Pinpoint the cell where the given text exists, returning its (X, Y) midpoint coordinate. 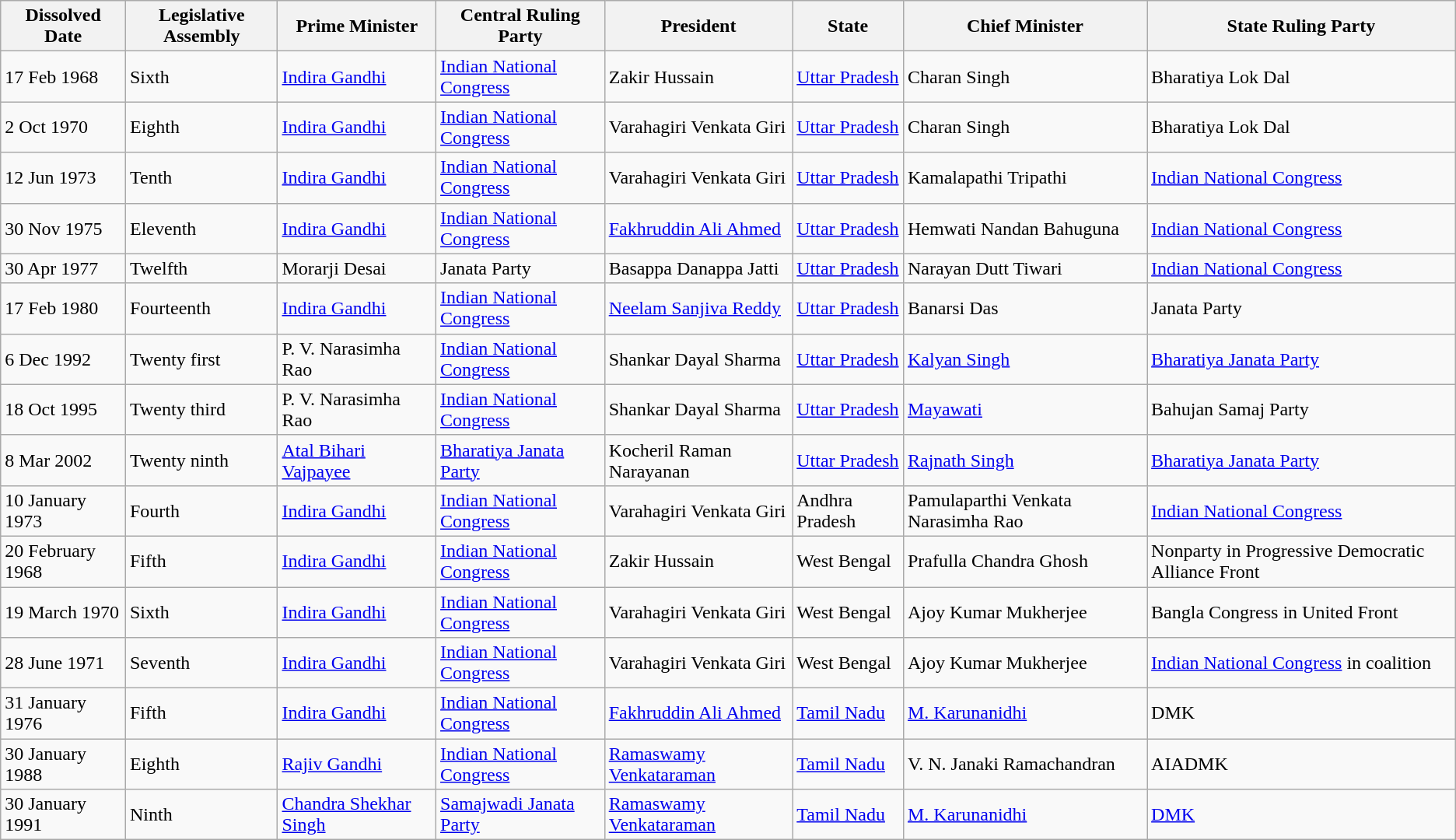
Kocheril Raman Narayanan (698, 460)
State (848, 26)
Nonparty in Progressive Democratic Alliance Front (1302, 562)
Prafulla Chandra Ghosh (1025, 562)
State Ruling Party (1302, 26)
2 Oct 1970 (64, 128)
Seventh (201, 663)
12 Jun 1973 (64, 177)
Twelfth (201, 268)
Twenty third (201, 409)
V. N. Janaki Ramachandran (1025, 764)
President (698, 26)
30 January 1991 (64, 815)
Chief Minister (1025, 26)
20 February 1968 (64, 562)
Pamulaparthi Venkata Narasimha Rao (1025, 510)
Indian National Congress in coalition (1302, 663)
Tenth (201, 177)
AIADMK (1302, 764)
28 June 1971 (64, 663)
Bangla Congress in United Front (1302, 611)
Rajnath Singh (1025, 460)
Rajiv Gandhi (357, 764)
6 Dec 1992 (64, 359)
Ninth (201, 815)
Neelam Sanjiva Reddy (698, 308)
Twenty ninth (201, 460)
Eleventh (201, 229)
Mayawati (1025, 409)
Kamalapathi Tripathi (1025, 177)
Samajwadi Janata Party (521, 815)
Fourth (201, 510)
31 January 1976 (64, 714)
Morarji Desai (357, 268)
30 Nov 1975 (64, 229)
Twenty first (201, 359)
Andhra Pradesh (848, 510)
Narayan Dutt Tiwari (1025, 268)
Kalyan Singh (1025, 359)
Dissolved Date (64, 26)
17 Feb 1980 (64, 308)
30 January 1988 (64, 764)
Central Ruling Party (521, 26)
Basappa Danappa Jatti (698, 268)
Legislative Assembly (201, 26)
10 January 1973 (64, 510)
Bahujan Samaj Party (1302, 409)
Hemwati Nandan Bahuguna (1025, 229)
Chandra Shekhar Singh (357, 815)
30 Apr 1977 (64, 268)
8 Mar 2002 (64, 460)
Prime Minister (357, 26)
Fourteenth (201, 308)
17 Feb 1968 (64, 76)
18 Oct 1995 (64, 409)
19 March 1970 (64, 611)
Atal Bihari Vajpayee (357, 460)
Banarsi Das (1025, 308)
